Locate the cell with the specified text and output its (X, Y) center coordinate. 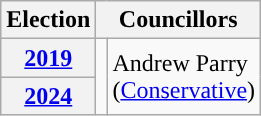
Andrew Parry(Conservative) (184, 77)
Election (48, 20)
Councillors (178, 20)
2019 (48, 58)
2024 (48, 96)
